Extract the (x, y) coordinate from the center of the cell holding the provided text.  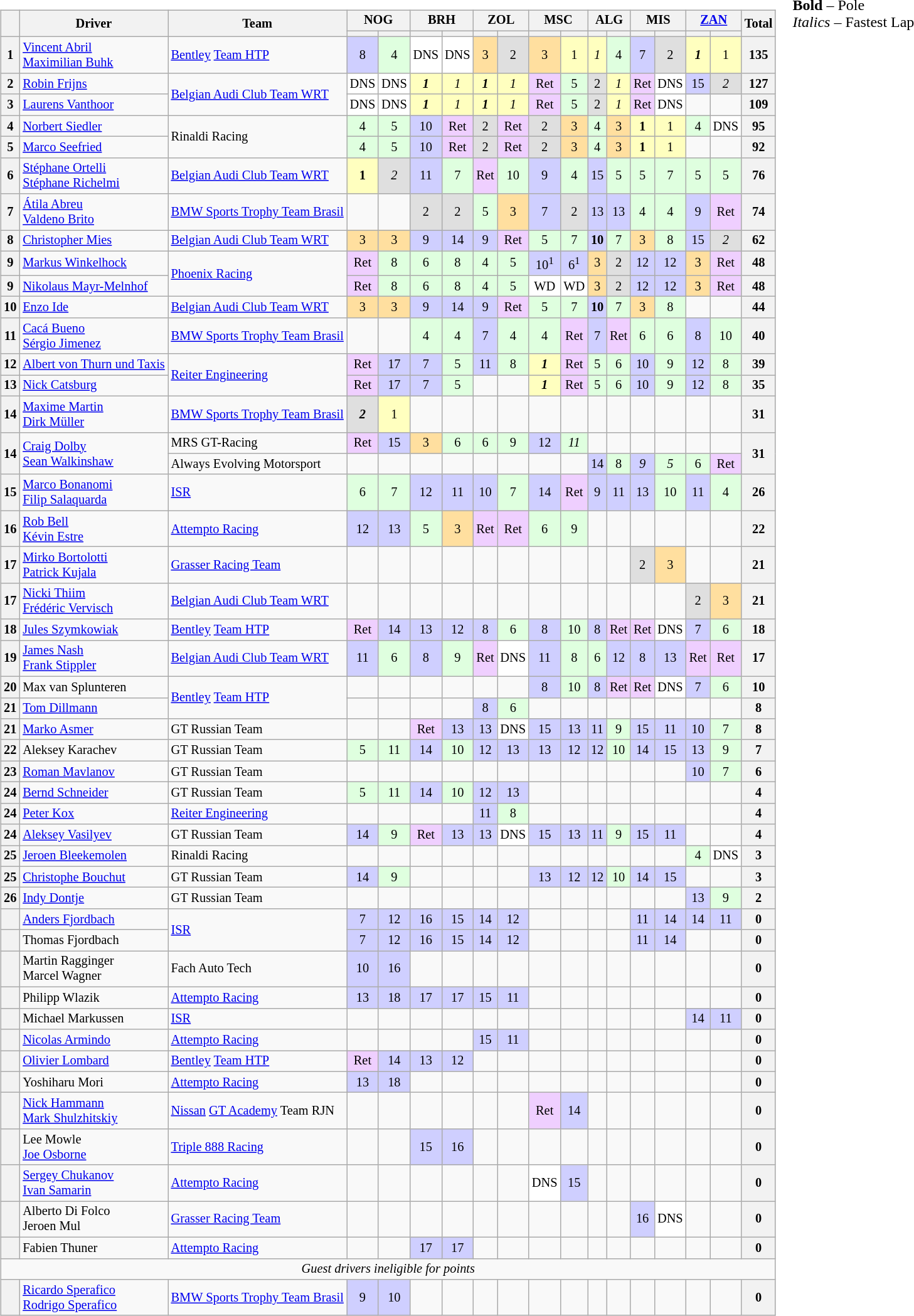
Cacá Bueno Sérgio Jimenez (93, 336)
Marko Asmer (93, 730)
23 (10, 772)
Thomas Fjordbach (93, 940)
61 (574, 263)
Triple 888 Racing (257, 1147)
Nissan GT Academy Team RJN (257, 1111)
Ricardo Sperafico Rodrigo Sperafico (93, 1298)
Jules Szymkowiak (93, 630)
Peter Kox (93, 814)
Marco Bonanomi Filip Salaquarda (93, 492)
39 (758, 364)
Nikolaus Mayr-Melnhof (93, 286)
MSC (558, 21)
44 (758, 307)
Anders Fjordbach (93, 920)
Fach Auto Tech (257, 969)
20 (10, 687)
101 (545, 263)
BRH (442, 21)
135 (758, 55)
Craig Dolby Sean Walkinshaw (93, 453)
Bernd Schneider (93, 793)
Max van Splunteren (93, 687)
Fabien Thuner (93, 1248)
35 (758, 386)
Jeroen Bleekemolen (93, 856)
ZAN (714, 21)
James Nash Frank Stippler (93, 659)
Martin Ragginger Marcel Wagner (93, 969)
Philipp Wlazik (93, 998)
Alberto Di Folco Jeroen Mul (93, 1219)
Olivier Lombard (93, 1061)
Maxime Martin Dirk Müller (93, 414)
Lee Mowle Joe Osborne (93, 1147)
40 (758, 336)
Michael Markussen (93, 1019)
ZOL (501, 21)
Indy Dontje (93, 898)
127 (758, 84)
Nicolas Armindo (93, 1040)
Aleksey Vasilyev (93, 835)
Sergey Chukanov Ivan Samarin (93, 1183)
Markus Winkelhock (93, 263)
Stéphane Ortelli Stéphane Richelmi (93, 176)
92 (758, 147)
Aleksey Karachev (93, 750)
Marco Seefried (93, 147)
76 (758, 176)
Átila Abreu Valdeno Brito (93, 212)
Nick Catsburg (93, 386)
Norbert Siedler (93, 126)
Roman Mavlanov (93, 772)
Driver (93, 24)
Guest drivers ineligible for points (388, 1269)
Nick Hammann Mark Shulzhitskiy (93, 1111)
62 (758, 241)
Albert von Thurn und Taxis (93, 364)
NOG (379, 21)
Robin Frijns (93, 84)
Rob Bell Kévin Estre (93, 529)
MRS GT-Racing (257, 443)
Tom Dillmann (93, 708)
Team (257, 24)
MIS (658, 21)
19 (10, 659)
Christophe Bouchut (93, 877)
Christopher Mies (93, 241)
Nicki Thiim Frédéric Vervisch (93, 601)
Always Evolving Motorsport (257, 464)
Phoenix Racing (257, 273)
Yoshiharu Mori (93, 1082)
Mirko Bortolotti Patrick Kujala (93, 565)
74 (758, 212)
Enzo Ide (93, 307)
95 (758, 126)
Total (758, 24)
Laurens Vanthoor (93, 105)
ALG (609, 21)
109 (758, 105)
Vincent Abril Maximilian Buhk (93, 55)
